Scan for the cell matching the given text and deliver its [X, Y] coordinate at center. 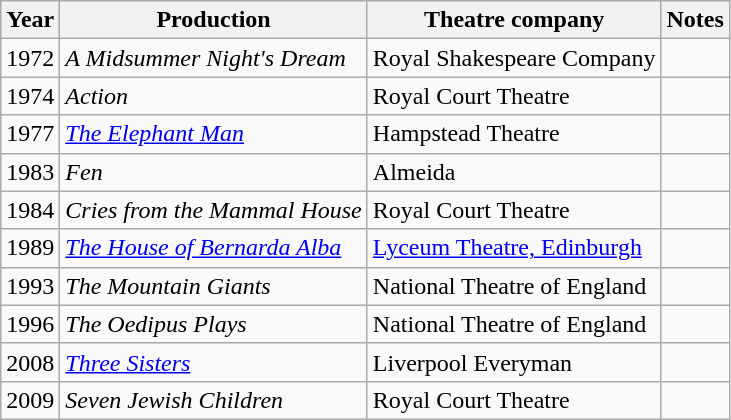
1984 [30, 210]
A Midsummer Night's Dream [214, 58]
1989 [30, 248]
Liverpool Everyman [514, 362]
1977 [30, 134]
Action [214, 96]
The House of Bernarda Alba [214, 248]
Almeida [514, 172]
1996 [30, 324]
Three Sisters [214, 362]
Seven Jewish Children [214, 400]
2009 [30, 400]
Production [214, 20]
The Elephant Man [214, 134]
Royal Shakespeare Company [514, 58]
1983 [30, 172]
The Oedipus Plays [214, 324]
Year [30, 20]
Fen [214, 172]
Lyceum Theatre, Edinburgh [514, 248]
2008 [30, 362]
Hampstead Theatre [514, 134]
1974 [30, 96]
The Mountain Giants [214, 286]
Cries from the Mammal House [214, 210]
Notes [695, 20]
Theatre company [514, 20]
1993 [30, 286]
1972 [30, 58]
